Capture the cell that displays the provided text and extract its [X, Y] central coordinate. 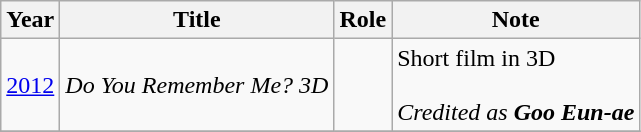
Short film in 3D Credited as Goo Eun-ae [516, 85]
Role [363, 20]
Year [30, 20]
Title [197, 20]
Note [516, 20]
2012 [30, 85]
Do You Remember Me? 3D [197, 85]
